Locate the cell with the specified text and output its (X, Y) center coordinate. 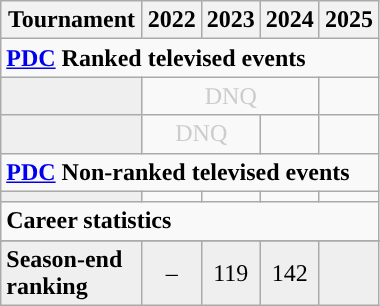
2024 (290, 20)
Tournament (72, 20)
Season-end ranking (72, 272)
2025 (348, 20)
Career statistics (190, 221)
– (172, 272)
PDC Non-ranked televised events (190, 172)
PDC Ranked televised events (190, 58)
142 (290, 272)
119 (230, 272)
2022 (172, 20)
2023 (230, 20)
